Return the (X, Y) coordinate for the center point of the cell that contains the specified text.  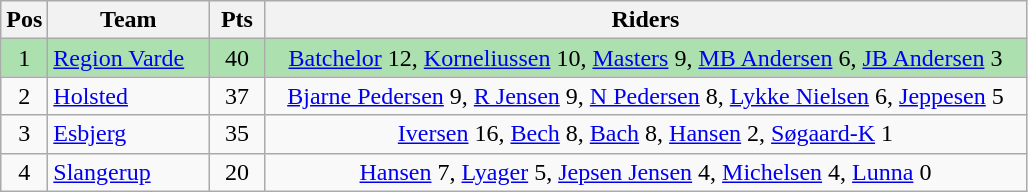
Bjarne Pedersen 9, R Jensen 9, N Pedersen 8, Lykke Nielsen 6, Jeppesen 5 (646, 96)
Iversen 16, Bech 8, Bach 8, Hansen 2, Søgaard-K 1 (646, 134)
Hansen 7, Lyager 5, Jepsen Jensen 4, Michelsen 4, Lunna 0 (646, 172)
20 (237, 172)
Region Varde (128, 58)
40 (237, 58)
1 (24, 58)
Batchelor 12, Korneliussen 10, Masters 9, MB Andersen 6, JB Andersen 3 (646, 58)
Pos (24, 20)
37 (237, 96)
4 (24, 172)
Riders (646, 20)
2 (24, 96)
Slangerup (128, 172)
Pts (237, 20)
Esbjerg (128, 134)
35 (237, 134)
Holsted (128, 96)
3 (24, 134)
Team (128, 20)
